Pinpoint the cell where the given text exists, returning its [x, y] midpoint coordinate. 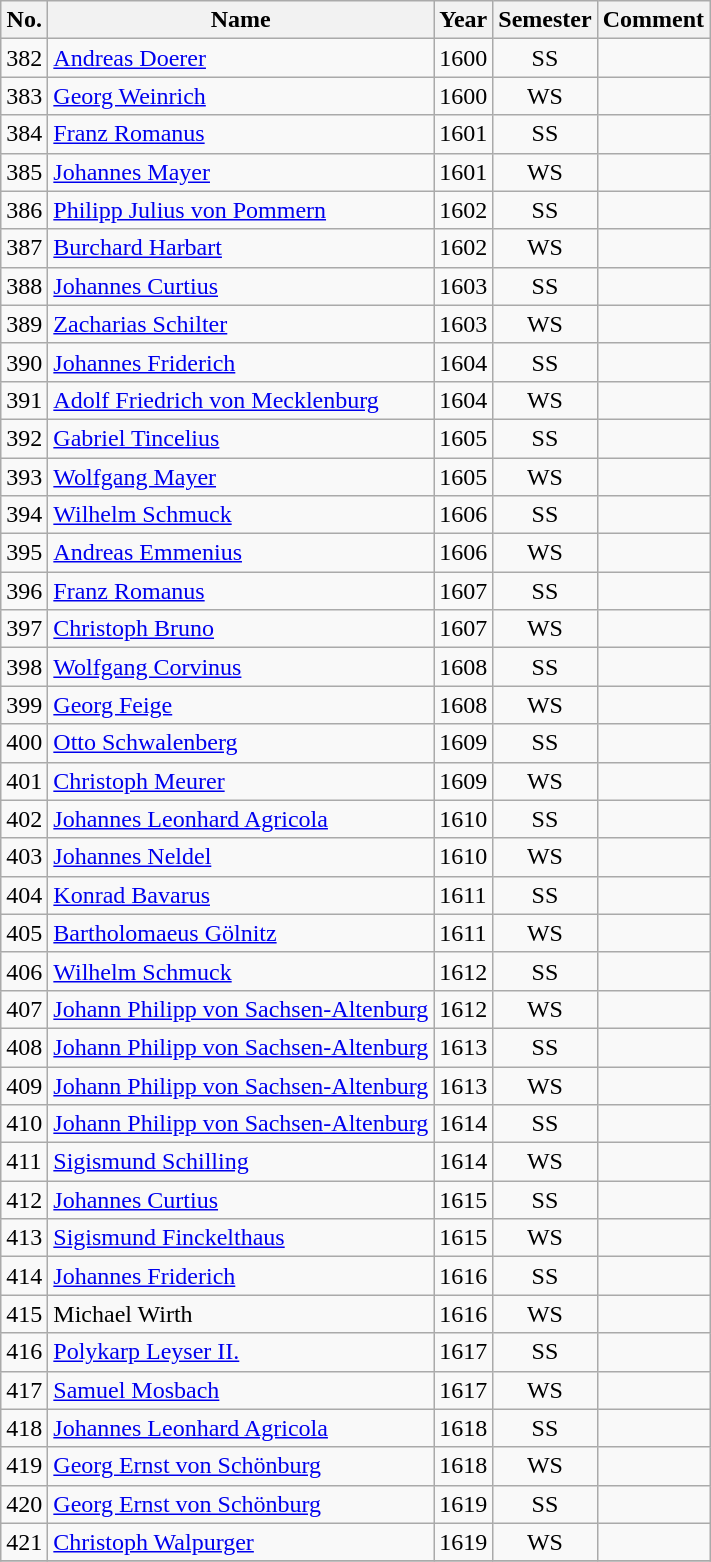
Otto Schwalenberg [241, 743]
Christoph Meurer [241, 781]
389 [24, 324]
390 [24, 362]
395 [24, 553]
396 [24, 591]
Georg Weinrich [241, 96]
Gabriel Tincelius [241, 438]
Georg Feige [241, 705]
Johannes Neldel [241, 857]
Andreas Doerer [241, 58]
412 [24, 1200]
383 [24, 96]
416 [24, 1352]
Comment [653, 20]
410 [24, 1124]
417 [24, 1390]
420 [24, 1504]
Burchard Harbart [241, 248]
407 [24, 1009]
Semester [545, 20]
Johannes Mayer [241, 172]
400 [24, 743]
404 [24, 895]
413 [24, 1238]
Philipp Julius von Pommern [241, 210]
403 [24, 857]
Andreas Emmenius [241, 553]
386 [24, 210]
No. [24, 20]
Sigismund Schilling [241, 1162]
401 [24, 781]
Adolf Friedrich von Mecklenburg [241, 400]
391 [24, 400]
408 [24, 1047]
392 [24, 438]
418 [24, 1428]
Konrad Bavarus [241, 895]
Bartholomaeus Gölnitz [241, 933]
Wolfgang Corvinus [241, 667]
411 [24, 1162]
399 [24, 705]
393 [24, 477]
Samuel Mosbach [241, 1390]
398 [24, 667]
382 [24, 58]
Year [464, 20]
414 [24, 1276]
421 [24, 1542]
415 [24, 1314]
Michael Wirth [241, 1314]
384 [24, 134]
388 [24, 286]
406 [24, 971]
Polykarp Leyser II. [241, 1352]
419 [24, 1466]
Sigismund Finckelthaus [241, 1238]
409 [24, 1085]
Wolfgang Mayer [241, 477]
Zacharias Schilter [241, 324]
402 [24, 819]
385 [24, 172]
397 [24, 629]
394 [24, 515]
387 [24, 248]
405 [24, 933]
Christoph Walpurger [241, 1542]
Christoph Bruno [241, 629]
Name [241, 20]
